Provide the (X, Y) coordinate of the cell's center where the given text is located.  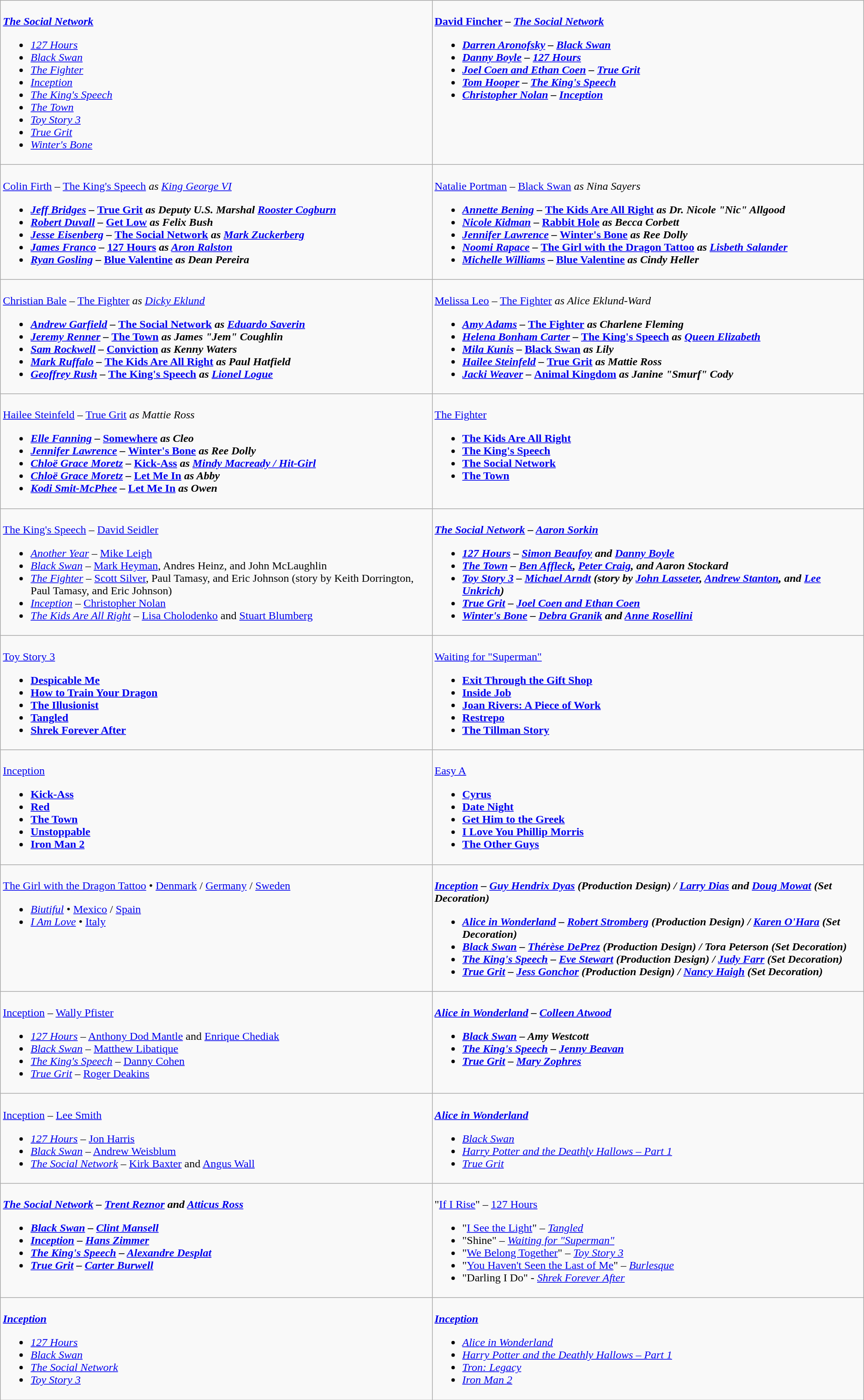
InceptionAlice in WonderlandHarry Potter and the Deathly Hallows – Part 1Tron: LegacyIron Man 2 (648, 1348)
Inception – Lee Smith127 Hours – Jon HarrisBlack Swan – Andrew WeisblumThe Social Network – Kirk Baxter and Angus Wall (216, 1138)
Alice in Wonderland – Colleen AtwoodBlack Swan – Amy WestcottThe King's Speech – Jenny BeavanTrue Grit – Mary Zophres (648, 1043)
Easy ACyrusDate NightGet Him to the GreekI Love You Phillip MorrisThe Other Guys (648, 807)
InceptionKick-AssRedThe TownUnstoppableIron Man 2 (216, 807)
The FighterThe Kids Are All RightThe King's SpeechThe Social NetworkThe Town (648, 451)
Toy Story 3Despicable MeHow to Train Your DragonThe IllusionistTangledShrek Forever After (216, 693)
Inception127 HoursBlack SwanThe Social NetworkToy Story 3 (216, 1348)
Waiting for "Superman"Exit Through the Gift ShopInside JobJoan Rivers: A Piece of WorkRestrepoThe Tillman Story (648, 693)
The Girl with the Dragon Tattoo • Denmark / Germany / SwedenBiutiful • Mexico / SpainI Am Love • Italy (216, 928)
Alice in WonderlandBlack SwanHarry Potter and the Deathly Hallows – Part 1True Grit (648, 1138)
The Social Network127 HoursBlack SwanThe FighterInceptionThe King's SpeechThe TownToy Story 3True GritWinter's Bone (216, 83)
